Output the [X, Y] coordinate of the center of the cell containing the given text.  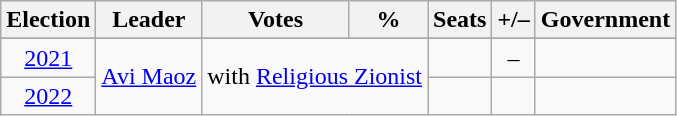
Leader [149, 20]
Seats [460, 20]
2022 [48, 96]
Avi Maoz [149, 77]
+/– [514, 20]
– [514, 58]
Election [48, 20]
Government [605, 20]
Votes [276, 20]
% [388, 20]
with Religious Zionist [315, 77]
2021 [48, 58]
